Return the [x, y] coordinate for the center point of the cell that contains the specified text.  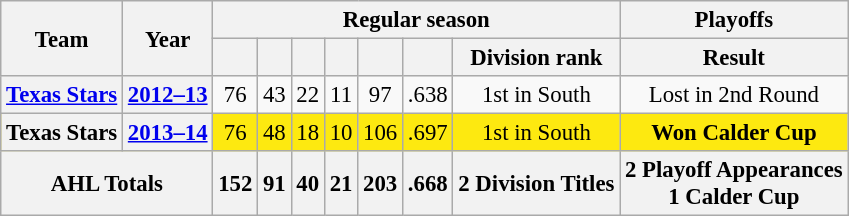
106 [380, 133]
18 [308, 133]
AHL Totals [107, 184]
43 [274, 95]
97 [380, 95]
10 [340, 133]
.697 [428, 133]
2013–14 [168, 133]
40 [308, 184]
91 [274, 184]
Result [734, 58]
2 Playoff Appearances1 Calder Cup [734, 184]
Year [168, 38]
Won Calder Cup [734, 133]
Playoffs [734, 20]
48 [274, 133]
.668 [428, 184]
Lost in 2nd Round [734, 95]
Team [62, 38]
2012–13 [168, 95]
11 [340, 95]
Division rank [536, 58]
.638 [428, 95]
21 [340, 184]
2 Division Titles [536, 184]
Regular season [416, 20]
22 [308, 95]
152 [236, 184]
203 [380, 184]
